Determine the (X, Y) coordinate at the center of the cell enclosing the given text.  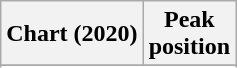
Peakposition (189, 34)
Chart (2020) (72, 34)
